Find where the given text appears and provide that cell's center as (x, y) coordinate. 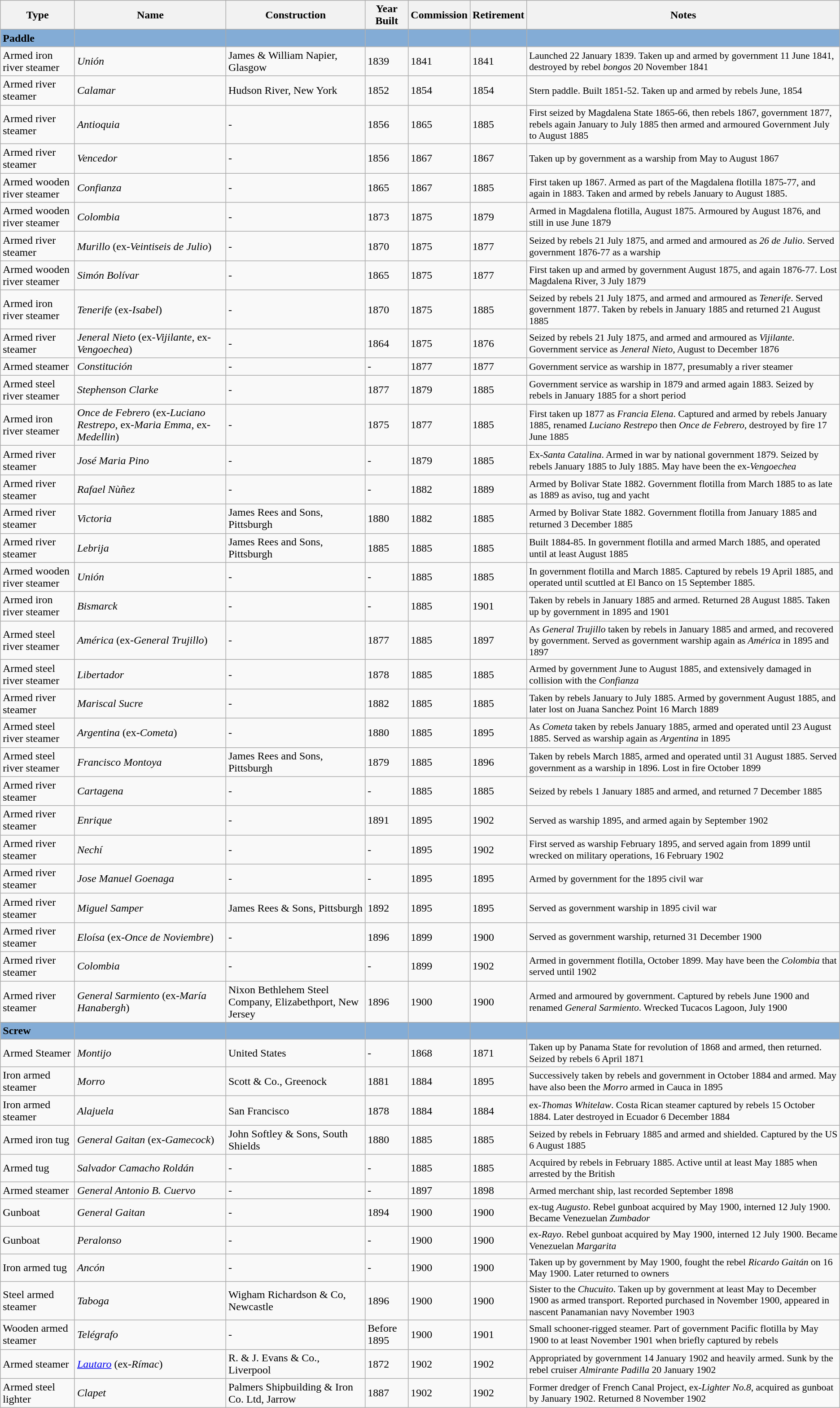
Taken up by government as a warship from May to August 1867 (683, 159)
R. & J. Evans & Co., Liverpool (295, 1364)
Year Built (387, 15)
General Antonio B. Cuervo (150, 1190)
1871 (499, 1053)
Construction (295, 15)
1852 (387, 91)
Armed iron tug (38, 1140)
United States (295, 1053)
ex-tug Augusto. Rebel gunboat acquired by May 1900, interned 12 July 1900. Became Venezuelan Zumbador (683, 1213)
Armed by government June to August 1885, and extensively damaged in collision with the Confianza (683, 674)
Small schooner-rigged steamer. Part of government Pacific flotilla by May 1900 to at least November 1901 when briefly captured by rebels (683, 1335)
Taken up by Panama State for revolution of 1868 and armed, then returned. Seized by rebels 6 April 1871 (683, 1053)
1868 (439, 1053)
Once de Febrero (ex-Luciano Restrepo, ex-Maria Emma, ex-Medellin) (150, 425)
Armed Steamer (38, 1053)
Armed merchant ship, last recorded September 1898 (683, 1190)
Cartagena (150, 791)
Stern paddle. Built 1851-52. Taken up and armed by rebels June, 1854 (683, 91)
1864 (387, 344)
Taken by rebels January to July 1885. Armed by government August 1885, and later lost on Juana Sanchez Point 16 March 1889 (683, 704)
Government service as warship in 1877, presumably a river steamer (683, 367)
Name (150, 15)
Palmers Shipbuilding & Iron Co. Ltd, Jarrow (295, 1393)
Armed tug (38, 1168)
Murillo (ex-Veintiseis de Julio) (150, 246)
Peralonso (150, 1240)
Francisco Montoya (150, 762)
General Sarmiento (ex-María Hanabergh) (150, 1002)
Armed by Bolivar State 1882. Government flotilla from January 1885 and returned 3 December 1885 (683, 519)
Telégrafo (150, 1335)
José Maria Pino (150, 461)
Government service as warship in 1879 and armed again 1883. Seized by rebels in January 1885 for a short period (683, 390)
Scott & Co., Greenock (295, 1082)
First taken up 1867. Armed as part of the Magdalena flotilla 1875-77, and again in 1883. Taken and armed by rebels January to August 1885. (683, 188)
Retirement (499, 15)
1892 (387, 908)
Type (38, 15)
Taken by rebels March 1885, armed and operated until 31 August 1885. Served government as a warship in 1896. Lost in fire October 1899 (683, 762)
Successively taken by rebels and government in October 1884 and armed. May have also been the Morro armed in Cauca in 1895 (683, 1082)
Simón Bolívar (150, 276)
1889 (499, 489)
Served as warship 1895, and armed again by September 1902 (683, 820)
Tenerife (ex-Isabel) (150, 310)
Taken up by government by May 1900, fought the rebel Ricardo Gaitán on 16 May 1900. Later returned to owners (683, 1268)
1876 (499, 344)
General Gaitan (150, 1213)
Nixon Bethlehem Steel Company, Elizabethport, New Jersey (295, 1002)
Paddle (38, 38)
Libertador (150, 674)
Eloísa (ex-Once de Noviembre) (150, 937)
1839 (387, 61)
Nechí (150, 849)
Ex-Santa Catalina. Armed in war by national government 1879. Seized by rebels January 1885 to July 1885. May have been the ex-Vengoechea (683, 461)
In government flotilla and March 1885. Captured by rebels 19 April 1885, and operated until scuttled at El Banco on 15 September 1885. (683, 577)
Seized by rebels 21 July 1875, and armed and armoured as 26 de Julio. Served government 1876-77 as a warship (683, 246)
Argentina (ex-Cometa) (150, 733)
1894 (387, 1213)
Hudson River, New York (295, 91)
Victoria (150, 519)
John Softley & Sons, South Shields (295, 1140)
Served as government warship, returned 31 December 1900 (683, 937)
James & William Napier, Glasgow (295, 61)
Seized by rebels 21 July 1875, and armed and armoured as Vijilante. Government service as Jeneral Nieto, August to December 1876 (683, 344)
Vencedor (150, 159)
Wigham Richardson & Co, Newcastle (295, 1301)
Built 1884-85. In government flotilla and armed March 1885, and operated until at least August 1885 (683, 548)
Lebrija (150, 548)
First served as warship February 1895, and served again from 1899 until wrecked on military operations, 16 February 1902 (683, 849)
1898 (499, 1190)
As Cometa taken by rebels January 1885, armed and operated until 23 August 1885. Served as warship again as Argentina in 1895 (683, 733)
América (ex-General Trujillo) (150, 640)
ex-Rayo. Rebel gunboat acquired by May 1900, interned 12 July 1900. Became Venezuelan Margarita (683, 1240)
Antioquia (150, 125)
James Rees & Sons, Pittsburgh (295, 908)
Constitución (150, 367)
Alajuela (150, 1110)
Ancón (150, 1268)
Rafael Nùñez (150, 489)
Seized by rebels 1 January 1885 and armed, and returned 7 December 1885 (683, 791)
1881 (387, 1082)
1873 (387, 217)
Served as government warship in 1895 civil war (683, 908)
1887 (387, 1393)
Commission (439, 15)
Acquired by rebels in February 1885. Active until at least May 1885 when arrested by the British (683, 1168)
General Gaitan (ex-Gamecock) (150, 1140)
1872 (387, 1364)
Notes (683, 15)
Iron armed tug (38, 1268)
Jose Manuel Goenaga (150, 879)
Bismarck (150, 606)
Clapet (150, 1393)
Armed steel lighter (38, 1393)
Appropriated by government 14 January 1902 and heavily armed. Sunk by the rebel cruiser Almirante Padilla 20 January 1902 (683, 1364)
Salvador Camacho Roldán (150, 1168)
Armed and armoured by government. Captured by rebels June 1900 and renamed General Sarmiento. Wrecked Tucacos Lagoon, July 1900 (683, 1002)
Armed in Magdalena flotilla, August 1875. Armoured by August 1876, and still in use June 1879 (683, 217)
Montijo (150, 1053)
Confianza (150, 188)
Calamar (150, 91)
San Francisco (295, 1110)
ex-Thomas Whitelaw. Costa Rican steamer captured by rebels 15 October 1884. Later destroyed in Ecuador 6 December 1884 (683, 1110)
Screw (38, 1031)
First taken up and armed by government August 1875, and again 1876-77. Lost Magdalena River, 3 July 1879 (683, 276)
Armed in government flotilla, October 1899. May have been the Colombia that served until 1902 (683, 966)
Taboga (150, 1301)
Former dredger of French Canal Project, ex-Lighter No.8, acquired as gunboat by January 1902. Returned 8 November 1902 (683, 1393)
Miguel Samper (150, 908)
1891 (387, 820)
Morro (150, 1082)
Launched 22 January 1839. Taken up and armed by government 11 June 1841, destroyed by rebel bongos 20 November 1841 (683, 61)
Enrique (150, 820)
Armed by government for the 1895 civil war (683, 879)
Seized by rebels in February 1885 and armed and shielded. Captured by the US 6 August 1885 (683, 1140)
Taken by rebels in January 1885 and armed. Returned 28 August 1885. Taken up by government in 1895 and 1901 (683, 606)
Lautaro (ex-Rímac) (150, 1364)
Steel armed steamer (38, 1301)
Stephenson Clarke (150, 390)
Wooden armed steamer (38, 1335)
Before 1895 (387, 1335)
Jeneral Nieto (ex-Vijilante, ex-Vengoechea) (150, 344)
Armed by Bolivar State 1882. Government flotilla from March 1885 to as late as 1889 as aviso, tug and yacht (683, 489)
Mariscal Sucre (150, 704)
